Detect which cell encompasses the target text, then output its (x, y) center coordinate. 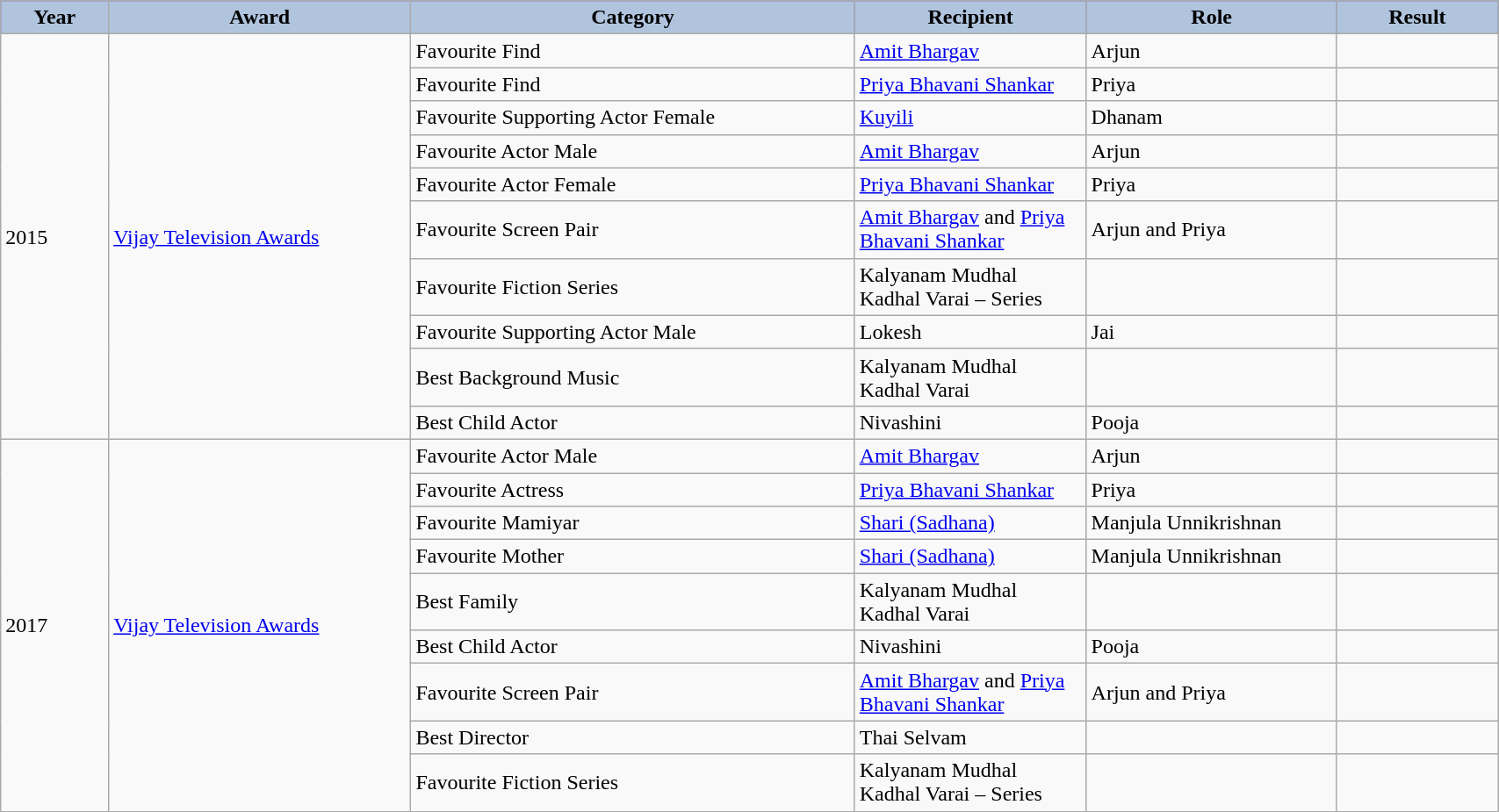
Favourite Supporting Actor Female (632, 118)
Jai (1212, 332)
Role (1212, 18)
Favourite Actor Female (632, 184)
Result (1417, 18)
Dhanam (1212, 118)
2017 (54, 625)
Lokesh (970, 332)
Favourite Actress (632, 489)
Kuyili (970, 118)
Year (54, 18)
2015 (54, 237)
Best Family (632, 602)
Favourite Mother (632, 557)
Favourite Supporting Actor Male (632, 332)
Category (632, 18)
Best Background Music (632, 377)
Recipient (970, 18)
Thai Selvam (970, 737)
Award (260, 18)
Favourite Mamiyar (632, 523)
Best Director (632, 737)
